Find where the given text appears and provide that cell's center as (X, Y) coordinate. 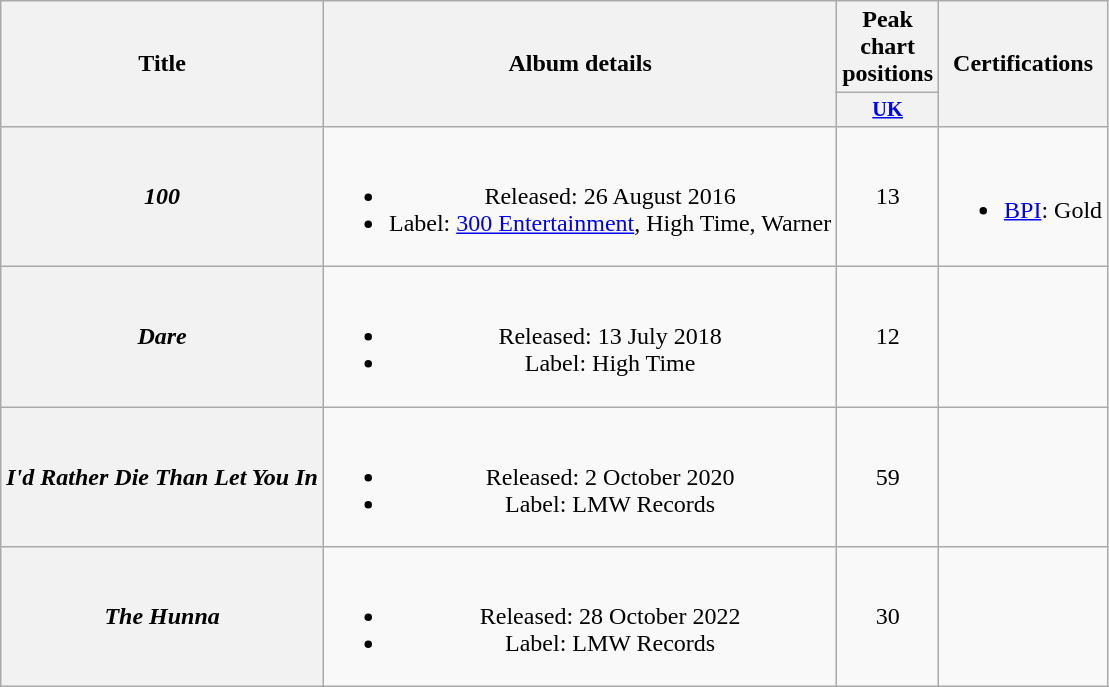
59 (888, 477)
100 (162, 196)
Released: 26 August 2016Label: 300 Entertainment, High Time, Warner (580, 196)
Peak chart positions (888, 47)
Dare (162, 337)
13 (888, 196)
Released: 2 October 2020Label: LMW Records (580, 477)
The Hunna (162, 617)
I'd Rather Die Than Let You In (162, 477)
BPI: Gold (1024, 196)
12 (888, 337)
UK (888, 110)
30 (888, 617)
Released: 13 July 2018Label: High Time (580, 337)
Released: 28 October 2022Label: LMW Records (580, 617)
Title (162, 64)
Album details (580, 64)
Certifications (1024, 64)
